Return the (x, y) coordinate for the center point of the cell that contains the specified text.  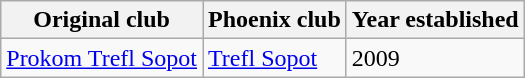
Original club (102, 20)
Prokom Trefl Sopot (102, 58)
Year established (435, 20)
Trefl Sopot (275, 58)
2009 (435, 58)
Phoenix club (275, 20)
